Identify which cell holds the provided text, then report its [X, Y] central coordinate. 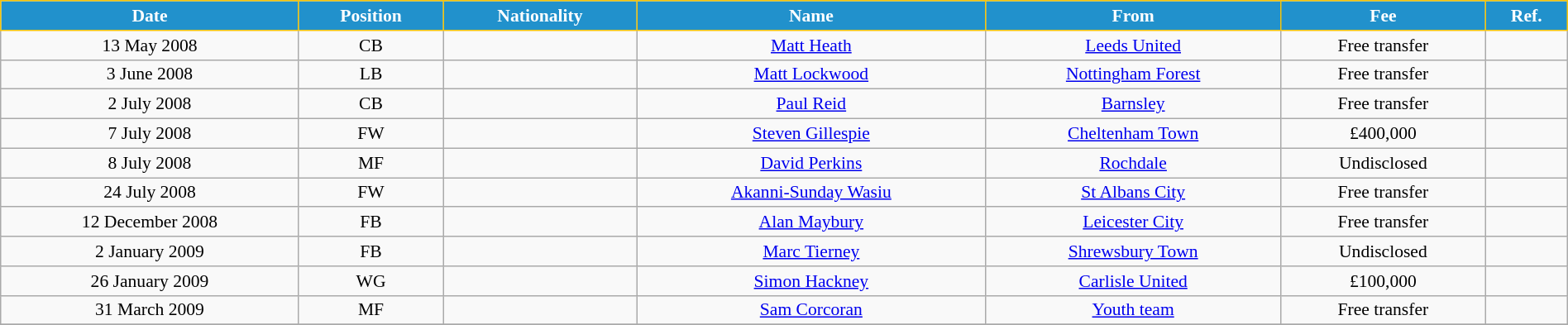
3 June 2008 [150, 74]
31 March 2009 [150, 310]
Matt Lockwood [811, 74]
Shrewsbury Town [1133, 251]
Rochdale [1133, 163]
St Albans City [1133, 193]
Leicester City [1133, 222]
Position [370, 16]
Barnsley [1133, 104]
13 May 2008 [150, 45]
Carlisle United [1133, 281]
8 July 2008 [150, 163]
Nationality [540, 16]
Sam Corcoran [811, 310]
Cheltenham Town [1133, 134]
7 July 2008 [150, 134]
Fee [1384, 16]
Simon Hackney [811, 281]
2 January 2009 [150, 251]
2 July 2008 [150, 104]
Youth team [1133, 310]
Nottingham Forest [1133, 74]
Akanni-Sunday Wasiu [811, 193]
Leeds United [1133, 45]
£400,000 [1384, 134]
24 July 2008 [150, 193]
From [1133, 16]
Steven Gillespie [811, 134]
WG [370, 281]
Marc Tierney [811, 251]
David Perkins [811, 163]
Ref. [1527, 16]
Alan Maybury [811, 222]
Matt Heath [811, 45]
Name [811, 16]
Date [150, 16]
Paul Reid [811, 104]
£100,000 [1384, 281]
LB [370, 74]
26 January 2009 [150, 281]
12 December 2008 [150, 222]
